Pinpoint the cell where the given text exists, returning its [X, Y] midpoint coordinate. 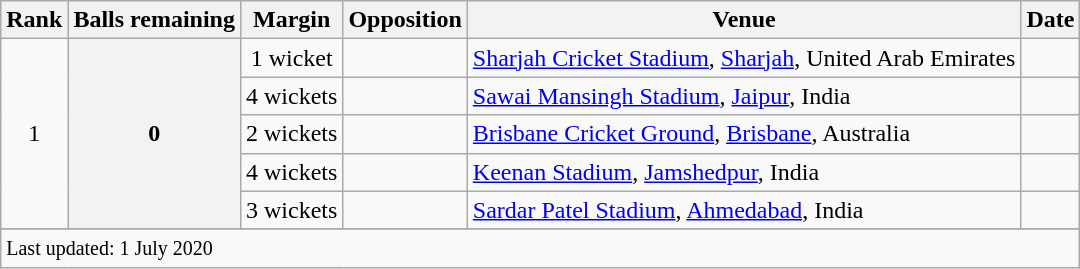
2 wickets [291, 134]
Sharjah Cricket Stadium, Sharjah, United Arab Emirates [744, 58]
Margin [291, 20]
Date [1050, 20]
Rank [34, 20]
Last updated: 1 July 2020 [540, 248]
Sawai Mansingh Stadium, Jaipur, India [744, 96]
Venue [744, 20]
3 wickets [291, 210]
0 [154, 134]
Keenan Stadium, Jamshedpur, India [744, 172]
1 [34, 134]
Opposition [405, 20]
Sardar Patel Stadium, Ahmedabad, India [744, 210]
Brisbane Cricket Ground, Brisbane, Australia [744, 134]
1 wicket [291, 58]
Balls remaining [154, 20]
